Find where the given text appears and provide that cell's center as [x, y] coordinate. 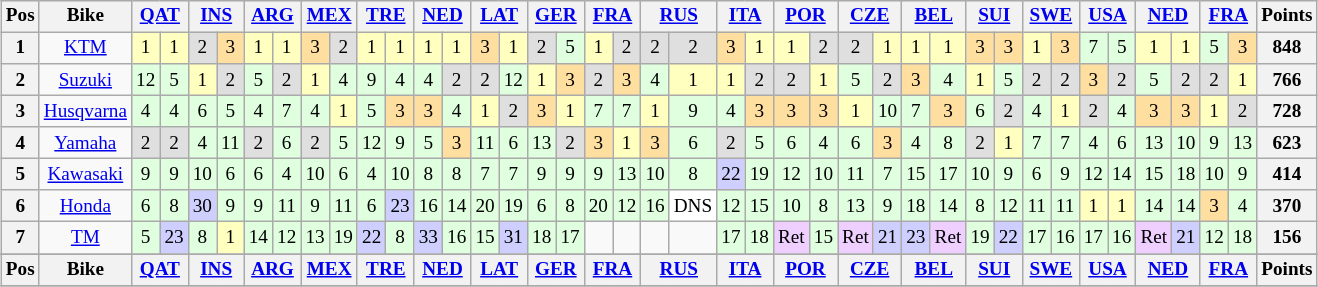
31 [513, 238]
414 [1287, 175]
728 [1287, 111]
33 [428, 238]
30 [202, 206]
766 [1287, 80]
848 [1287, 48]
TM [85, 238]
Honda [85, 206]
Suzuki [85, 80]
370 [1287, 206]
156 [1287, 238]
KTM [85, 48]
Husqvarna [85, 111]
DNS [693, 206]
Yamaha [85, 143]
623 [1287, 143]
Kawasaki [85, 175]
